Return [X, Y] of the center of cell containing provided text 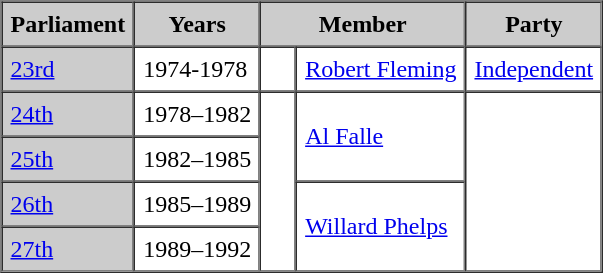
Independent [534, 68]
Parliament [68, 24]
24th [68, 114]
Willard Phelps [380, 227]
Years [197, 24]
27th [68, 248]
1974-1978 [197, 68]
1985–1989 [197, 204]
Robert Fleming [380, 68]
25th [68, 158]
1989–1992 [197, 248]
1982–1985 [197, 158]
Al Falle [380, 137]
26th [68, 204]
Member [362, 24]
Party [534, 24]
1978–1982 [197, 114]
23rd [68, 68]
